Provide the (X, Y) coordinate of the cell's center where the given text is located.  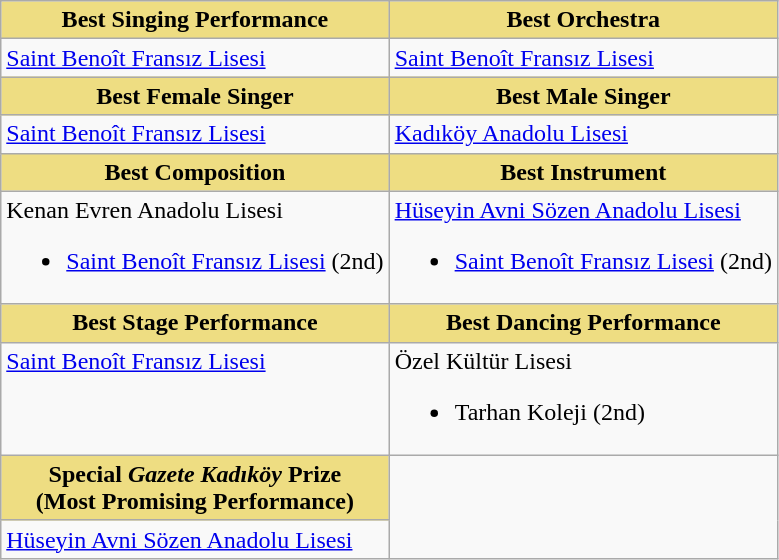
Best Stage Performance (195, 323)
Kenan Evren Anadolu LisesiSaint Benoît Fransız Lisesi (2nd) (195, 248)
Kadıköy Anadolu Lisesi (583, 134)
Özel Kültür LisesiTarhan Koleji (2nd) (583, 398)
Best Female Singer (195, 96)
Best Dancing Performance (583, 323)
Best Orchestra (583, 20)
Special Gazete Kadıköy Prize(Most Promising Performance) (195, 488)
Hüseyin Avni Sözen Anadolu Lisesi (195, 539)
Best Composition (195, 172)
Best Singing Performance (195, 20)
Best Male Singer (583, 96)
Best Instrument (583, 172)
Hüseyin Avni Sözen Anadolu LisesiSaint Benoît Fransız Lisesi (2nd) (583, 248)
